For the text-containing cell, return its midpoint in (X, Y) coordinate format. 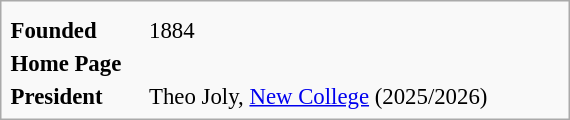
Founded (77, 30)
President (77, 96)
1884 (352, 30)
Home Page (77, 63)
Theo Joly, New College (2025/2026) (352, 96)
